Pinpoint the cell where the given text exists, returning its (x, y) midpoint coordinate. 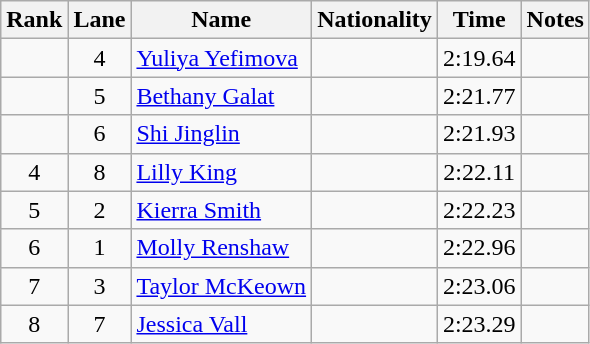
Molly Renshaw (222, 248)
Shi Jinglin (222, 134)
Bethany Galat (222, 96)
Time (479, 20)
3 (100, 286)
2:19.64 (479, 58)
2:23.06 (479, 286)
Jessica Vall (222, 324)
1 (100, 248)
Rank (34, 20)
Notes (555, 20)
2:22.96 (479, 248)
2:22.23 (479, 210)
Lilly King (222, 172)
2:21.77 (479, 96)
2:23.29 (479, 324)
2:22.11 (479, 172)
2:21.93 (479, 134)
Lane (100, 20)
Name (222, 20)
Nationality (375, 20)
2 (100, 210)
Taylor McKeown (222, 286)
Yuliya Yefimova (222, 58)
Kierra Smith (222, 210)
